Detect which cell encompasses the target text, then output its [x, y] center coordinate. 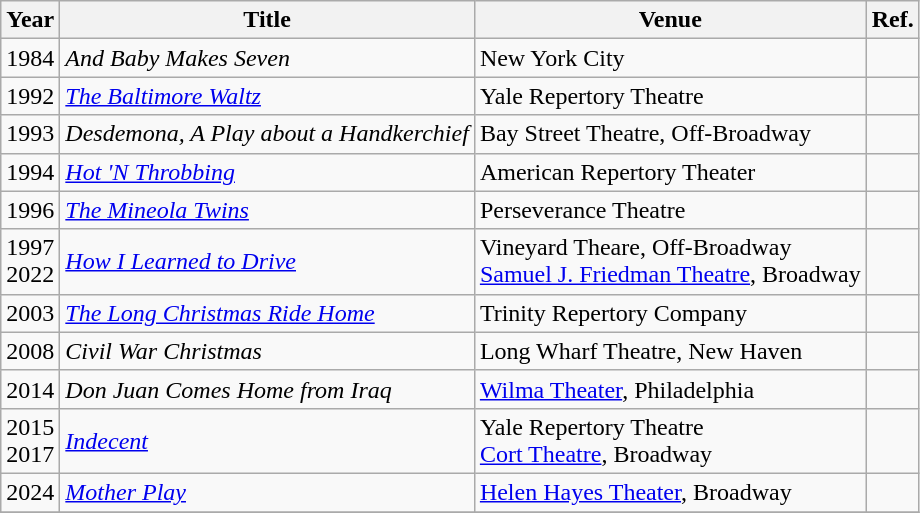
The Mineola Twins [268, 210]
1993 [30, 134]
New York City [670, 58]
Long Wharf Theatre, New Haven [670, 351]
1997 2022 [30, 262]
How I Learned to Drive [268, 262]
Bay Street Theatre, Off-Broadway [670, 134]
Vineyard Theare, Off-Broadway Samuel J. Friedman Theatre, Broadway [670, 262]
Mother Play [268, 492]
Trinity Repertory Company [670, 313]
Yale Repertory Theatre Cort Theatre, Broadway [670, 440]
2014 [30, 389]
Perseverance Theatre [670, 210]
The Long Christmas Ride Home [268, 313]
Venue [670, 20]
Civil War Christmas [268, 351]
Ref. [892, 20]
The Baltimore Waltz [268, 96]
Don Juan Comes Home from Iraq [268, 389]
1992 [30, 96]
Wilma Theater, Philadelphia [670, 389]
2003 [30, 313]
And Baby Makes Seven [268, 58]
1994 [30, 172]
2024 [30, 492]
1996 [30, 210]
Indecent [268, 440]
2015 2017 [30, 440]
Desdemona, A Play about a Handkerchief [268, 134]
Yale Repertory Theatre [670, 96]
Helen Hayes Theater, Broadway [670, 492]
1984 [30, 58]
Year [30, 20]
Title [268, 20]
2008 [30, 351]
Hot 'N Throbbing [268, 172]
American Repertory Theater [670, 172]
